Scan for the cell matching the given text and deliver its (X, Y) coordinate at center. 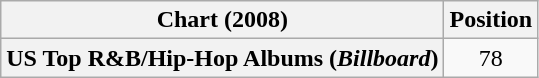
US Top R&B/Hip-Hop Albums (Billboard) (222, 58)
78 (491, 58)
Chart (2008) (222, 20)
Position (491, 20)
